Return (X, Y) of the center of cell containing provided text 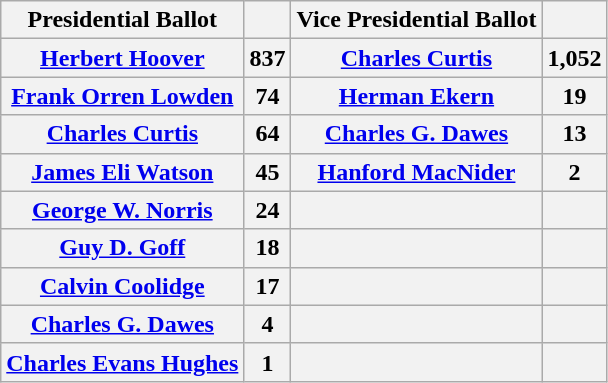
Herbert Hoover (122, 58)
18 (268, 248)
Hanford MacNider (416, 172)
17 (268, 286)
Charles Evans Hughes (122, 362)
Calvin Coolidge (122, 286)
Vice Presidential Ballot (416, 20)
74 (268, 96)
45 (268, 172)
19 (574, 96)
24 (268, 210)
13 (574, 134)
Frank Orren Lowden (122, 96)
James Eli Watson (122, 172)
64 (268, 134)
1,052 (574, 58)
Presidential Ballot (122, 20)
1 (268, 362)
Guy D. Goff (122, 248)
2 (574, 172)
4 (268, 324)
Herman Ekern (416, 96)
837 (268, 58)
George W. Norris (122, 210)
